Return the [X, Y] coordinate for the center point of the cell that contains the specified text.  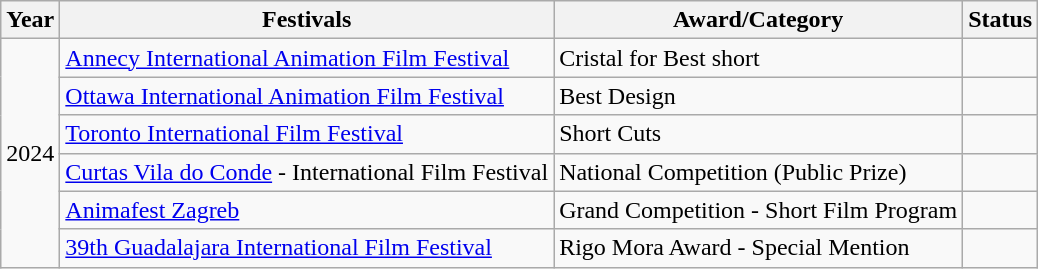
Status [1000, 20]
Award/Category [758, 20]
Annecy International Animation Film Festival [307, 58]
2024 [30, 153]
39th Guadalajara International Film Festival [307, 248]
Cristal for Best short [758, 58]
Grand Competition - Short Film Program [758, 210]
Festivals [307, 20]
Year [30, 20]
Rigo Mora Award - Special Mention [758, 248]
Short Cuts [758, 134]
Best Design [758, 96]
Ottawa International Animation Film Festival [307, 96]
National Competition (Public Prize) [758, 172]
Curtas Vila do Conde - International Film Festival [307, 172]
Animafest Zagreb [307, 210]
Toronto International Film Festival [307, 134]
